Extract the (X, Y) coordinate from the center of the cell holding the provided text.  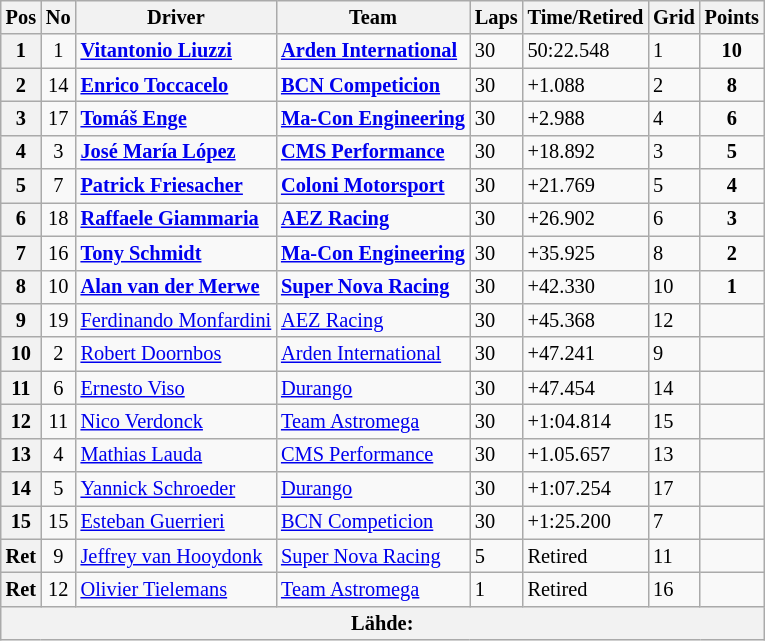
Tomáš Enge (176, 118)
Points (732, 17)
Driver (176, 17)
+47.454 (586, 388)
Olivier Tielemans (176, 589)
Lähde: (382, 623)
+26.902 (586, 219)
Ernesto Viso (176, 388)
Jeffrey van Hooydonk (176, 556)
19 (58, 320)
18 (58, 219)
+18.892 (586, 152)
Vitantonio Liuzzi (176, 51)
Coloni Motorsport (373, 186)
Pos (21, 17)
Robert Doornbos (176, 354)
+1:25.200 (586, 522)
Grid (674, 17)
+1.05.657 (586, 455)
+1:04.814 (586, 421)
+1:07.254 (586, 489)
+21.769 (586, 186)
Raffaele Giammaria (176, 219)
Esteban Guerrieri (176, 522)
+2.988 (586, 118)
Yannick Schroeder (176, 489)
Nico Verdonck (176, 421)
+1.088 (586, 85)
+35.925 (586, 253)
Tony Schmidt (176, 253)
Alan van der Merwe (176, 287)
+47.241 (586, 354)
Time/Retired (586, 17)
+45.368 (586, 320)
+42.330 (586, 287)
No (58, 17)
José María López (176, 152)
50:22.548 (586, 51)
Patrick Friesacher (176, 186)
Laps (496, 17)
Mathias Lauda (176, 455)
Ferdinando Monfardini (176, 320)
Team (373, 17)
Enrico Toccacelo (176, 85)
